Detect which cell encompasses the target text, then output its (X, Y) center coordinate. 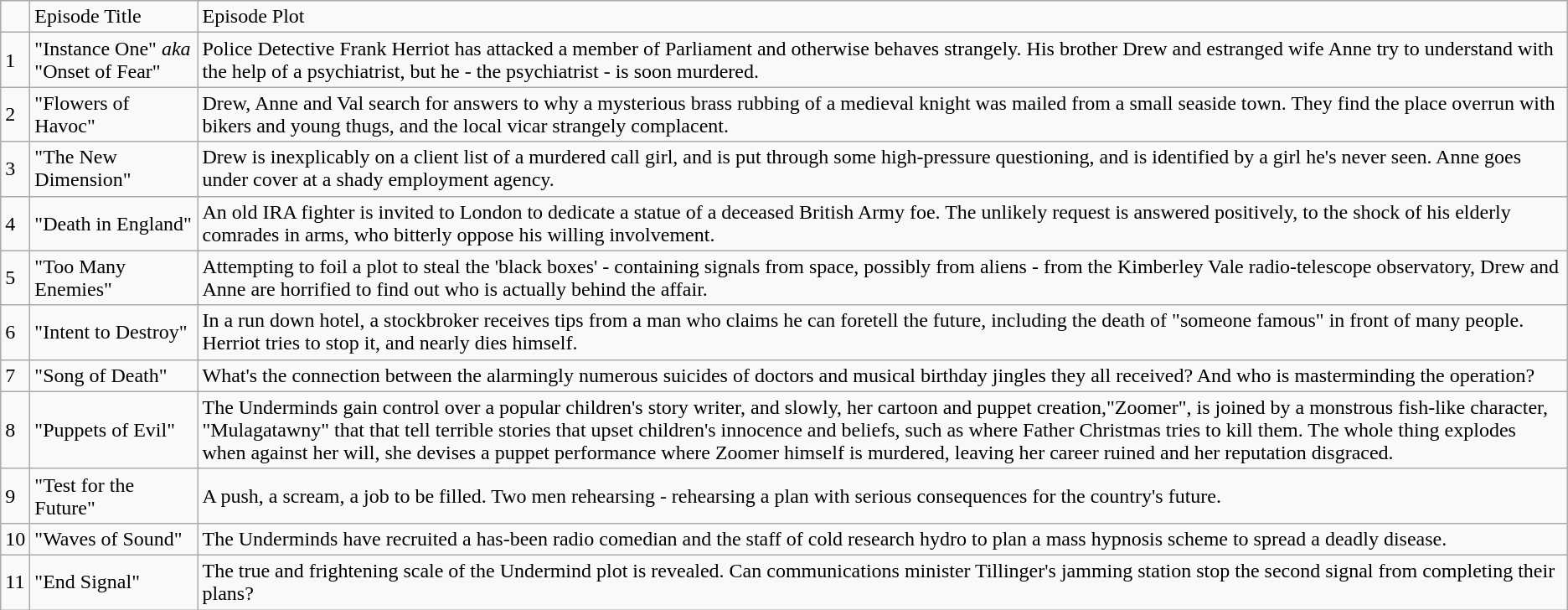
9 (15, 496)
7 (15, 375)
"Flowers of Havoc" (114, 114)
"The New Dimension" (114, 169)
"Death in England" (114, 223)
"Too Many Enemies" (114, 278)
10 (15, 539)
Episode Plot (883, 17)
A push, a scream, a job to be filled. Two men rehearsing - rehearsing a plan with serious consequences for the country's future. (883, 496)
6 (15, 332)
1 (15, 60)
"Instance One" aka "Onset of Fear" (114, 60)
"End Signal" (114, 582)
8 (15, 430)
2 (15, 114)
Episode Title (114, 17)
"Test for the Future" (114, 496)
3 (15, 169)
"Puppets of Evil" (114, 430)
4 (15, 223)
"Song of Death" (114, 375)
"Intent to Destroy" (114, 332)
11 (15, 582)
5 (15, 278)
"Waves of Sound" (114, 539)
